Locate the cell with the specified text and output its [x, y] center coordinate. 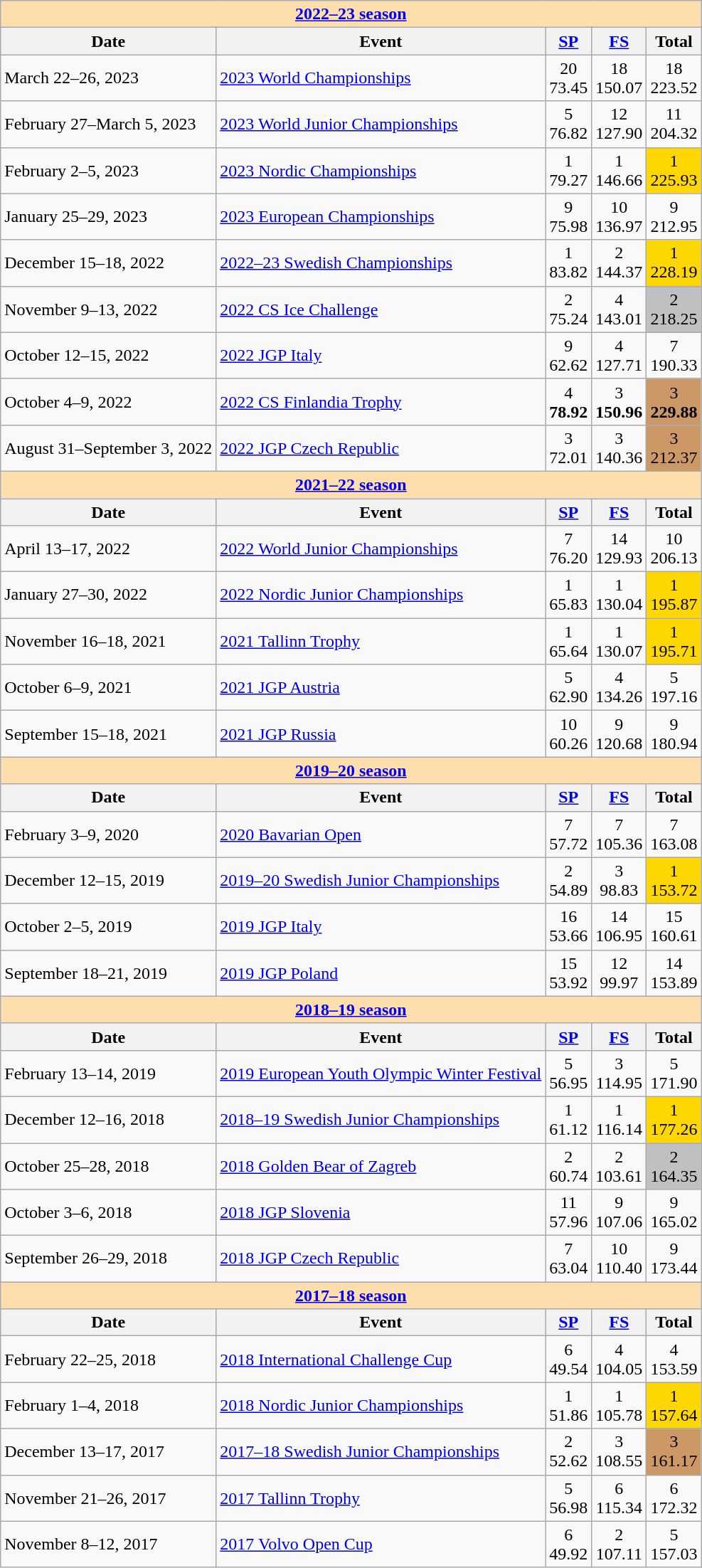
7 57.72 [569, 834]
2021 JGP Russia [381, 734]
September 18–21, 2019 [108, 973]
4 104.05 [619, 1359]
4 78.92 [569, 401]
18 223.52 [674, 78]
2020 Bavarian Open [381, 834]
1 65.64 [569, 642]
1 195.71 [674, 642]
October 2–5, 2019 [108, 926]
2022–23 Swedish Championships [381, 263]
2 164.35 [674, 1165]
December 15–18, 2022 [108, 263]
3 114.95 [619, 1073]
1 51.86 [569, 1406]
3 140.36 [619, 448]
November 9–13, 2022 [108, 309]
4 143.01 [619, 309]
1 146.66 [619, 171]
12 127.90 [619, 124]
1 105.78 [619, 1406]
1 130.04 [619, 595]
9 180.94 [674, 734]
2018–19 Swedish Junior Championships [381, 1120]
October 4–9, 2022 [108, 401]
6 172.32 [674, 1498]
1 177.26 [674, 1120]
1 65.83 [569, 595]
3 98.83 [619, 881]
4 153.59 [674, 1359]
7 163.08 [674, 834]
4 134.26 [619, 687]
9 62.62 [569, 356]
5 56.95 [569, 1073]
2021 JGP Austria [381, 687]
3 161.17 [674, 1451]
2018 JGP Czech Republic [381, 1259]
2 52.62 [569, 1451]
October 12–15, 2022 [108, 356]
6 49.54 [569, 1359]
2 218.25 [674, 309]
5 157.03 [674, 1544]
10 110.40 [619, 1259]
1 228.19 [674, 263]
9 212.95 [674, 216]
5 62.90 [569, 687]
6 115.34 [619, 1498]
2022 CS Finlandia Trophy [381, 401]
1 116.14 [619, 1120]
5 76.82 [569, 124]
2022 JGP Czech Republic [381, 448]
14 153.89 [674, 973]
18 150.07 [619, 78]
3 150.96 [619, 401]
2 54.89 [569, 881]
December 12–15, 2019 [108, 881]
11 57.96 [569, 1212]
2017–18 season [351, 1296]
1 157.64 [674, 1406]
2018–19 season [351, 1010]
2021–22 season [351, 484]
February 13–14, 2019 [108, 1073]
15 160.61 [674, 926]
2019 JGP Italy [381, 926]
2 75.24 [569, 309]
1 83.82 [569, 263]
2017–18 Swedish Junior Championships [381, 1451]
2017 Volvo Open Cup [381, 1544]
20 73.45 [569, 78]
2022 World Junior Championships [381, 549]
7 105.36 [619, 834]
October 6–9, 2021 [108, 687]
3 72.01 [569, 448]
2 107.11 [619, 1544]
6 49.92 [569, 1544]
10 206.13 [674, 549]
10 60.26 [569, 734]
2023 Nordic Championships [381, 171]
November 8–12, 2017 [108, 1544]
3 108.55 [619, 1451]
5 197.16 [674, 687]
2019–20 Swedish Junior Championships [381, 881]
November 21–26, 2017 [108, 1498]
2023 European Championships [381, 216]
15 53.92 [569, 973]
October 25–28, 2018 [108, 1165]
2019 JGP Poland [381, 973]
2023 World Junior Championships [381, 124]
February 27–March 5, 2023 [108, 124]
2023 World Championships [381, 78]
2 60.74 [569, 1165]
9 165.02 [674, 1212]
2018 JGP Slovenia [381, 1212]
2022 Nordic Junior Championships [381, 595]
10 136.97 [619, 216]
9 120.68 [619, 734]
7 76.20 [569, 549]
February 3–9, 2020 [108, 834]
1 225.93 [674, 171]
16 53.66 [569, 926]
5 56.98 [569, 1498]
November 16–18, 2021 [108, 642]
9 75.98 [569, 216]
5 171.90 [674, 1073]
December 12–16, 2018 [108, 1120]
April 13–17, 2022 [108, 549]
2019–20 season [351, 770]
2022 JGP Italy [381, 356]
1 79.27 [569, 171]
2018 International Challenge Cup [381, 1359]
12 99.97 [619, 973]
January 27–30, 2022 [108, 595]
2022–23 season [351, 14]
9 173.44 [674, 1259]
2 103.61 [619, 1165]
March 22–26, 2023 [108, 78]
14 106.95 [619, 926]
1 61.12 [569, 1120]
1 195.87 [674, 595]
September 26–29, 2018 [108, 1259]
2018 Golden Bear of Zagreb [381, 1165]
September 15–18, 2021 [108, 734]
2017 Tallinn Trophy [381, 1498]
7 190.33 [674, 356]
1 130.07 [619, 642]
2021 Tallinn Trophy [381, 642]
14 129.93 [619, 549]
2022 CS Ice Challenge [381, 309]
1 153.72 [674, 881]
9 107.06 [619, 1212]
2018 Nordic Junior Championships [381, 1406]
January 25–29, 2023 [108, 216]
3 212.37 [674, 448]
7 63.04 [569, 1259]
February 2–5, 2023 [108, 171]
February 1–4, 2018 [108, 1406]
11 204.32 [674, 124]
February 22–25, 2018 [108, 1359]
2 144.37 [619, 263]
3 229.88 [674, 401]
2019 European Youth Olympic Winter Festival [381, 1073]
August 31–September 3, 2022 [108, 448]
4 127.71 [619, 356]
December 13–17, 2017 [108, 1451]
October 3–6, 2018 [108, 1212]
